For the text-containing cell, return its midpoint in [X, Y] coordinate format. 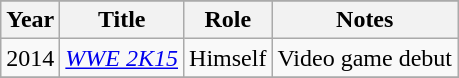
Video game debut [365, 58]
2014 [30, 58]
Himself [228, 58]
Role [228, 20]
Year [30, 20]
WWE 2K15 [122, 58]
Title [122, 20]
Notes [365, 20]
